From the cell containing the given text, extract its center point as [x, y] coordinate. 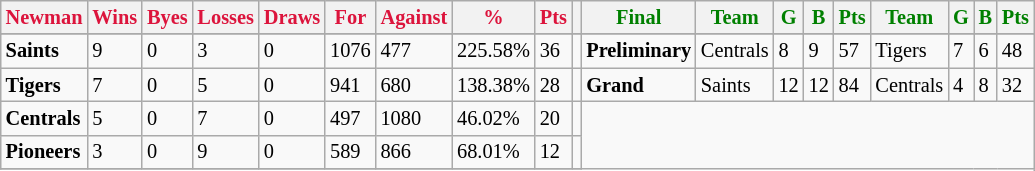
48 [1016, 51]
Grand [638, 85]
941 [350, 85]
589 [350, 152]
46.02% [494, 118]
225.58% [494, 51]
28 [554, 85]
Final [638, 17]
36 [554, 51]
Newman [44, 17]
497 [350, 118]
Against [414, 17]
680 [414, 85]
Preliminary [638, 51]
866 [414, 152]
20 [554, 118]
% [494, 17]
57 [852, 51]
Wins [114, 17]
6 [986, 51]
68.01% [494, 152]
Draws [292, 17]
Losses [226, 17]
4 [961, 85]
Pioneers [44, 152]
32 [1016, 85]
84 [852, 85]
477 [414, 51]
138.38% [494, 85]
For [350, 17]
1080 [414, 118]
1076 [350, 51]
Byes [167, 17]
